For the text-containing cell, return its midpoint in (x, y) coordinate format. 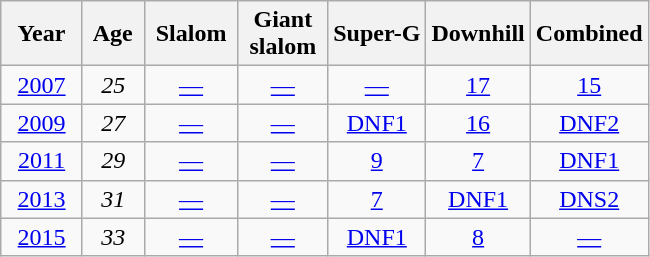
8 (478, 237)
Downhill (478, 34)
Giant slalom (283, 34)
Combined (589, 34)
15 (589, 85)
DNF2 (589, 123)
2007 (42, 85)
9 (377, 161)
2011 (42, 161)
Super-G (377, 34)
DNS2 (589, 199)
31 (113, 199)
27 (113, 123)
29 (113, 161)
Slalom (191, 34)
Year (42, 34)
2009 (42, 123)
Age (113, 34)
17 (478, 85)
2015 (42, 237)
25 (113, 85)
33 (113, 237)
2013 (42, 199)
16 (478, 123)
